Output the (X, Y) coordinate of the center of the cell containing the given text.  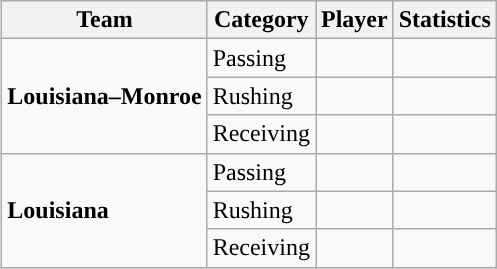
Team (104, 20)
Statistics (444, 20)
Louisiana (104, 210)
Category (261, 20)
Player (355, 20)
Louisiana–Monroe (104, 96)
